Identify which cell holds the provided text, then report its [x, y] central coordinate. 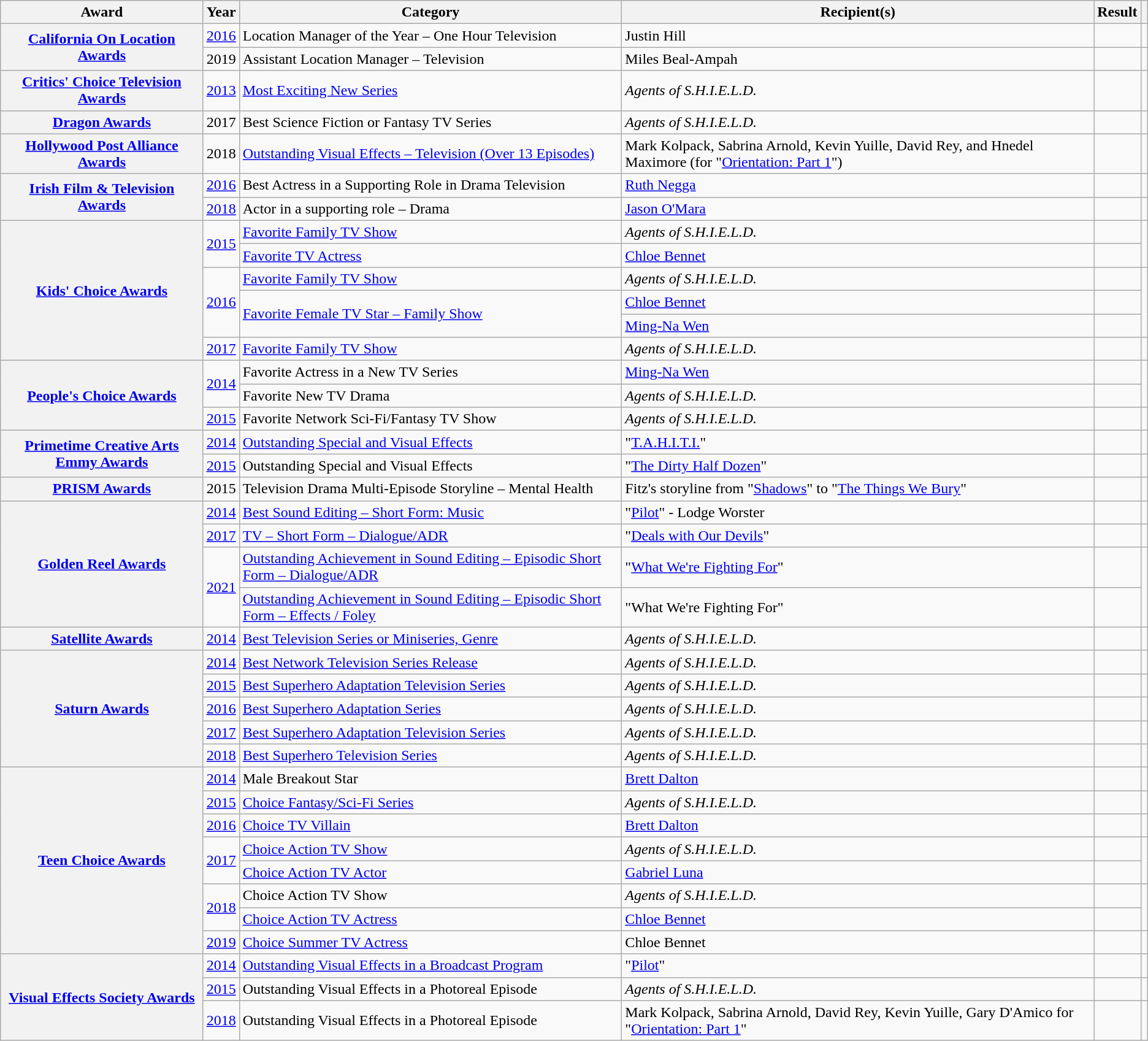
Choice Fantasy/Sci-Fi Series [431, 802]
"Pilot" [858, 966]
2021 [221, 587]
Award [102, 12]
Favorite New TV Drama [431, 396]
Best Network Television Series Release [431, 662]
Favorite Female TV Star – Family Show [431, 313]
"Deals with Our Devils" [858, 536]
Ruth Negga [858, 185]
Outstanding Achievement in Sound Editing – Episodic Short Form – Dialogue/ADR [431, 567]
Result [1117, 12]
Visual Effects Society Awards [102, 997]
PRISM Awards [102, 489]
Saturn Awards [102, 709]
Justin Hill [858, 36]
Best Sound Editing – Short Form: Music [431, 512]
Golden Reel Awards [102, 564]
Fitz's storyline from "Shadows" to "The Things We Bury" [858, 489]
2013 [221, 91]
Location Manager of the Year – One Hour Television [431, 36]
Irish Film & Television Awards [102, 197]
"T.A.H.I.T.I." [858, 442]
Primetime Creative Arts Emmy Awards [102, 454]
Mark Kolpack, Sabrina Arnold, Kevin Yuille, David Rey, and Hnedel Maximore (for "Orientation: Part 1") [858, 153]
Best Television Series or Miniseries, Genre [431, 639]
Best Superhero Television Series [431, 756]
California On Location Awards [102, 47]
Choice Action TV Actor [431, 872]
Best Superhero Adaptation Series [431, 709]
Best Science Fiction or Fantasy TV Series [431, 122]
Teen Choice Awards [102, 861]
Outstanding Visual Effects – Television (Over 13 Episodes) [431, 153]
Dragon Awards [102, 122]
Gabriel Luna [858, 872]
Most Exciting New Series [431, 91]
People's Choice Awards [102, 396]
"Pilot" - Lodge Worster [858, 512]
Mark Kolpack, Sabrina Arnold, David Rey, Kevin Yuille, Gary D'Amico for "Orientation: Part 1" [858, 1021]
Assistant Location Manager – Television [431, 59]
Favorite Network Sci-Fi/Fantasy TV Show [431, 419]
Choice Summer TV Actress [431, 942]
Category [431, 12]
Kids' Choice Awards [102, 290]
Year [221, 12]
Satellite Awards [102, 639]
Jason O'Mara [858, 209]
Actor in a supporting role – Drama [431, 209]
Television Drama Multi-Episode Storyline – Mental Health [431, 489]
Choice Action TV Actress [431, 919]
Hollywood Post Alliance Awards [102, 153]
Male Breakout Star [431, 779]
Best Actress in a Supporting Role in Drama Television [431, 185]
"The Dirty Half Dozen" [858, 466]
Favorite TV Actress [431, 255]
Choice TV Villain [431, 826]
TV – Short Form – Dialogue/ADR [431, 536]
Outstanding Achievement in Sound Editing – Episodic Short Form – Effects / Foley [431, 607]
Critics' Choice Television Awards [102, 91]
Favorite Actress in a New TV Series [431, 372]
Outstanding Visual Effects in a Broadcast Program [431, 966]
Miles Beal-Ampah [858, 59]
Recipient(s) [858, 12]
